Determine the [X, Y] coordinate at the center of the cell enclosing the given text.  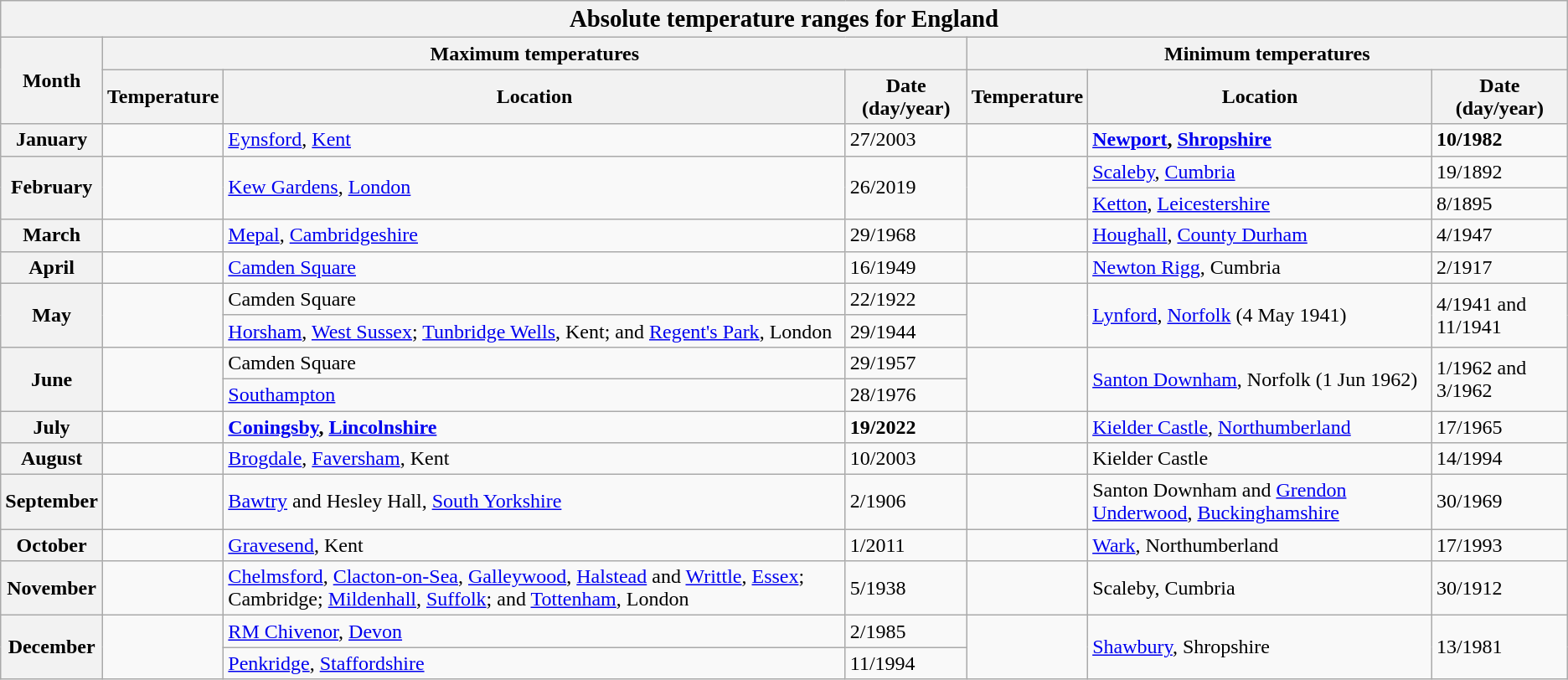
June [52, 379]
13/1981 [1499, 647]
30/1969 [1499, 502]
Santon Downham, Norfolk (1 Jun 1962) [1260, 379]
11/1994 [906, 663]
April [52, 267]
14/1994 [1499, 459]
Brogdale, Faversham, Kent [534, 459]
Absolute temperature ranges for England [784, 19]
28/1976 [906, 394]
Kew Gardens, London [534, 188]
Coningsby, Lincolnshire [534, 426]
19/1892 [1499, 172]
December [52, 647]
Gravesend, Kent [534, 545]
29/1944 [906, 331]
1/2011 [906, 545]
Mepal, Cambridgeshire [534, 235]
Penkridge, Staffordshire [534, 663]
4/1947 [1499, 235]
November [52, 588]
Bawtry and Hesley Hall, South Yorkshire [534, 502]
29/1957 [906, 363]
5/1938 [906, 588]
17/1965 [1499, 426]
Kielder Castle, Northumberland [1260, 426]
August [52, 459]
October [52, 545]
30/1912 [1499, 588]
Ketton, Leicestershire [1260, 203]
May [52, 315]
22/1922 [906, 299]
Minimum temperatures [1266, 54]
10/1982 [1499, 140]
2/1917 [1499, 267]
2/1906 [906, 502]
Horsham, West Sussex; Tunbridge Wells, Kent; and Regent's Park, London [534, 331]
17/1993 [1499, 545]
1/1962 and 3/1962 [1499, 379]
Houghall, County Durham [1260, 235]
September [52, 502]
RM Chivenor, Devon [534, 631]
Newport, Shropshire [1260, 140]
Eynsford, Kent [534, 140]
2/1985 [906, 631]
Santon Downham and Grendon Underwood, Buckinghamshire [1260, 502]
March [52, 235]
Kielder Castle [1260, 459]
29/1968 [906, 235]
16/1949 [906, 267]
27/2003 [906, 140]
January [52, 140]
February [52, 188]
10/2003 [906, 459]
4/1941 and 11/1941 [1499, 315]
Newton Rigg, Cumbria [1260, 267]
Lynford, Norfolk (4 May 1941) [1260, 315]
Shawbury, Shropshire [1260, 647]
Maximum temperatures [534, 54]
Month [52, 80]
Chelmsford, Clacton-on-Sea, Galleywood, Halstead and Writtle, Essex; Cambridge; Mildenhall, Suffolk; and Tottenham, London [534, 588]
26/2019 [906, 188]
Wark, Northumberland [1260, 545]
8/1895 [1499, 203]
July [52, 426]
Southampton [534, 394]
19/2022 [906, 426]
